Search for the cell housing the specified text and yield its (X, Y) center coordinate. 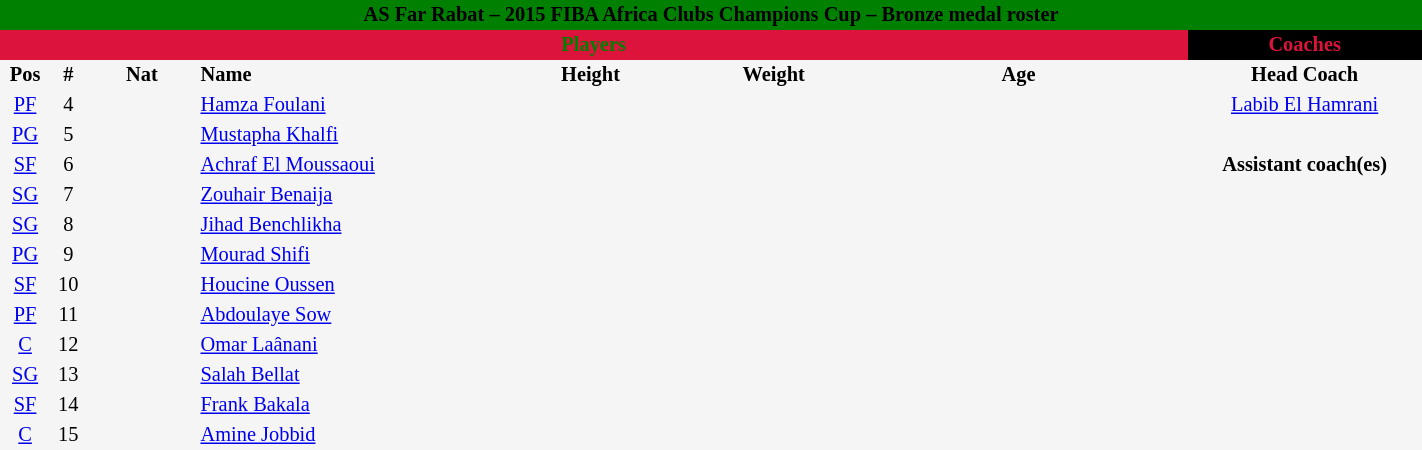
12 (68, 345)
13 (68, 375)
8 (68, 225)
10 (68, 285)
Achraf El Moussaoui (340, 165)
14 (68, 405)
Mourad Shifi (340, 255)
Zouhair Benaija (340, 195)
Amine Jobbid (340, 435)
Coaches (1304, 45)
Age (1019, 75)
Hamza Foulani (340, 105)
Abdoulaye Sow (340, 315)
# (68, 75)
Name (340, 75)
15 (68, 435)
Height (591, 75)
6 (68, 165)
Assistant coach(es) (1304, 165)
Houcine Oussen (340, 285)
Players (594, 45)
Salah Bellat (340, 375)
Jihad Benchlikha (340, 225)
AS Far Rabat – 2015 FIBA Africa Clubs Champions Cup – Bronze medal roster (711, 15)
Frank Bakala (340, 405)
Weight (774, 75)
Head Coach (1304, 75)
11 (68, 315)
7 (68, 195)
9 (68, 255)
5 (68, 135)
Mustapha Khalfi (340, 135)
4 (68, 105)
Pos (25, 75)
Omar Laânani (340, 345)
Nat (142, 75)
Labib El Hamrani (1304, 105)
